Provide the (X, Y) coordinate of the cell's center where the given text is located.  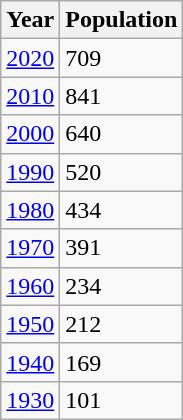
234 (122, 286)
640 (122, 134)
1950 (30, 324)
2000 (30, 134)
709 (122, 58)
212 (122, 324)
1930 (30, 400)
1940 (30, 362)
Population (122, 20)
2010 (30, 96)
1990 (30, 172)
1980 (30, 210)
434 (122, 210)
2020 (30, 58)
101 (122, 400)
Year (30, 20)
1970 (30, 248)
841 (122, 96)
169 (122, 362)
520 (122, 172)
1960 (30, 286)
391 (122, 248)
